From the cell containing the given text, extract its center point as [X, Y] coordinate. 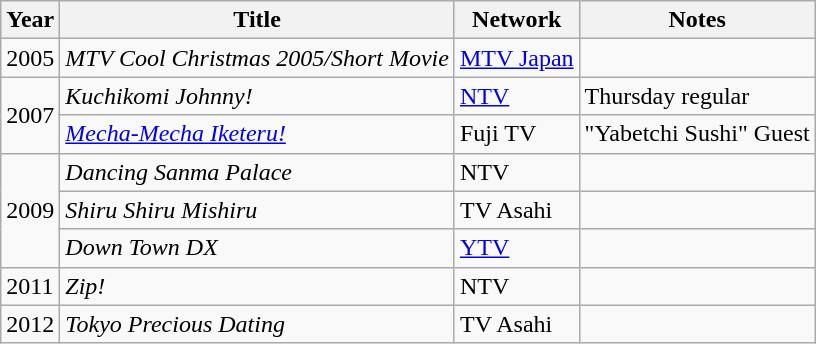
Mecha-Mecha Iketeru! [258, 134]
MTV Japan [516, 58]
Notes [697, 20]
Down Town DX [258, 248]
Tokyo Precious Dating [258, 324]
2005 [30, 58]
Thursday regular [697, 96]
Year [30, 20]
Fuji TV [516, 134]
2009 [30, 210]
2007 [30, 115]
Kuchikomi Johnny! [258, 96]
"Yabetchi Sushi" Guest [697, 134]
MTV Cool Christmas 2005/Short Movie [258, 58]
Network [516, 20]
2012 [30, 324]
Zip! [258, 286]
Shiru Shiru Mishiru [258, 210]
YTV [516, 248]
Title [258, 20]
Dancing Sanma Palace [258, 172]
2011 [30, 286]
